Determine the [x, y] coordinate at the center of the cell enclosing the given text.  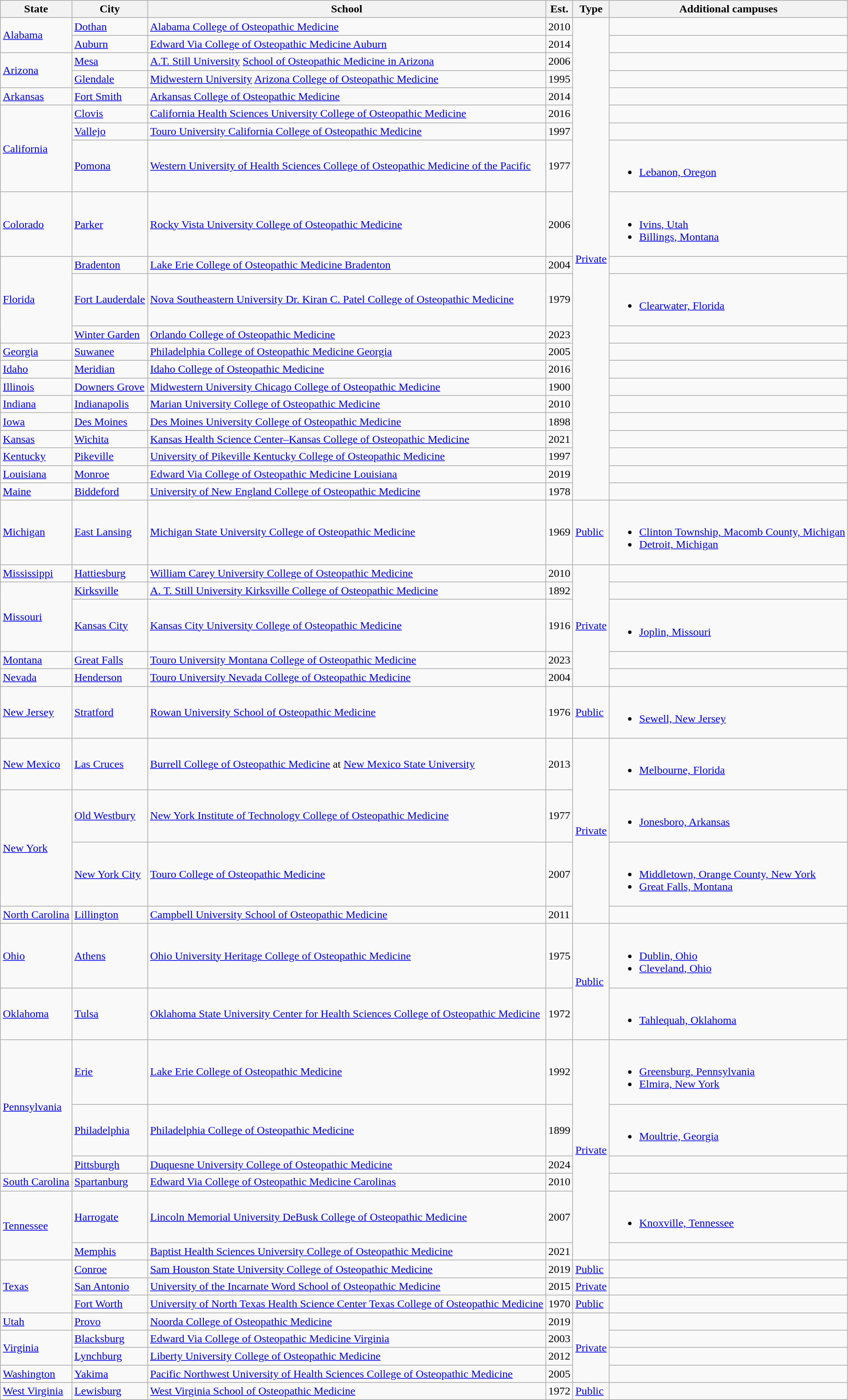
Kansas Health Science Center–Kansas College of Osteopathic Medicine [346, 439]
San Antonio [109, 1286]
Downers Grove [109, 387]
West Virginia School of Osteopathic Medicine [346, 1391]
Hattiesburg [109, 573]
Pennsylvania [36, 1107]
Vallejo [109, 131]
Lincoln Memorial University DeBusk College of Osteopathic Medicine [346, 1217]
Type [591, 9]
Utah [36, 1321]
Additional campuses [728, 9]
Moultrie, Georgia [728, 1130]
1969 [559, 532]
Auburn [109, 44]
Kansas City University College of Osteopathic Medicine [346, 625]
Meridian [109, 369]
Michigan State University College of Osteopathic Medicine [346, 532]
Memphis [109, 1251]
New Jersey [36, 712]
Sam Houston State University College of Osteopathic Medicine [346, 1269]
Iowa [36, 422]
Middletown, Orange County, New YorkGreat Falls, Montana [728, 874]
Liberty University College of Osteopathic Medicine [346, 1356]
Parker [109, 224]
Winter Garden [109, 335]
Touro University California College of Osteopathic Medicine [346, 131]
Baptist Health Sciences University College of Osteopathic Medicine [346, 1251]
California Health Sciences University College of Osteopathic Medicine [346, 114]
2003 [559, 1339]
Greensburg, PennsylvaniaElmira, New York [728, 1072]
New Mexico [36, 764]
Biddeford [109, 491]
Duquesne University College of Osteopathic Medicine [346, 1165]
Touro College of Osteopathic Medicine [346, 874]
Pittsburgh [109, 1165]
1979 [559, 299]
Marian University College of Osteopathic Medicine [346, 404]
Edward Via College of Osteopathic Medicine Auburn [346, 44]
Missouri [36, 617]
Lake Erie College of Osteopathic Medicine Bradenton [346, 265]
Henderson [109, 677]
1976 [559, 712]
Spartanburg [109, 1182]
Touro University Montana College of Osteopathic Medicine [346, 660]
2024 [559, 1165]
Lillington [109, 915]
Campbell University School of Osteopathic Medicine [346, 915]
Harrogate [109, 1217]
North Carolina [36, 915]
Kirksville [109, 591]
Tulsa [109, 1014]
Michigan [36, 532]
Bradenton [109, 265]
New York City [109, 874]
1970 [559, 1304]
Arkansas College of Osteopathic Medicine [346, 96]
Est. [559, 9]
Athens [109, 956]
New York Institute of Technology College of Osteopathic Medicine [346, 816]
Kansas City [109, 625]
Orlando College of Osteopathic Medicine [346, 335]
2015 [559, 1286]
University of North Texas Health Science Center Texas College of Osteopathic Medicine [346, 1304]
South Carolina [36, 1182]
Nevada [36, 677]
1900 [559, 387]
Melbourne, Florida [728, 764]
Rowan University School of Osteopathic Medicine [346, 712]
Western University of Health Sciences College of Osteopathic Medicine of the Pacific [346, 166]
Clearwater, Florida [728, 299]
Alabama College of Osteopathic Medicine [346, 27]
Ivins, UtahBillings, Montana [728, 224]
Nova Southeastern University Dr. Kiran C. Patel College of Osteopathic Medicine [346, 299]
Des Moines University College of Osteopathic Medicine [346, 422]
Kentucky [36, 457]
1898 [559, 422]
Lebanon, Oregon [728, 166]
Midwestern University Arizona College of Osteopathic Medicine [346, 79]
Old Westbury [109, 816]
Suwanee [109, 352]
Indiana [36, 404]
Edward Via College of Osteopathic Medicine Virginia [346, 1339]
University of Pikeville Kentucky College of Osteopathic Medicine [346, 457]
University of the Incarnate Word School of Osteopathic Medicine [346, 1286]
1892 [559, 591]
Wichita [109, 439]
Colorado [36, 224]
Texas [36, 1286]
Erie [109, 1072]
Fort Smith [109, 96]
Mesa [109, 61]
1899 [559, 1130]
Mississippi [36, 573]
State [36, 9]
City [109, 9]
West Virginia [36, 1391]
Illinois [36, 387]
Washington [36, 1374]
Arkansas [36, 96]
Las Cruces [109, 764]
Edward Via College of Osteopathic Medicine Carolinas [346, 1182]
Great Falls [109, 660]
Alabama [36, 35]
A. T. Still University Kirksville College of Osteopathic Medicine [346, 591]
2011 [559, 915]
Maine [36, 491]
Knoxville, Tennessee [728, 1217]
Dublin, OhioCleveland, Ohio [728, 956]
Des Moines [109, 422]
Monroe [109, 474]
Indianapolis [109, 404]
Philadelphia College of Osteopathic Medicine Georgia [346, 352]
Provo [109, 1321]
Ohio University Heritage College of Osteopathic Medicine [346, 956]
Oklahoma State University Center for Health Sciences College of Osteopathic Medicine [346, 1014]
Georgia [36, 352]
Ohio [36, 956]
Rocky Vista University College of Osteopathic Medicine [346, 224]
Burrell College of Osteopathic Medicine at New Mexico State University [346, 764]
Lewisburg [109, 1391]
Stratford [109, 712]
Pomona [109, 166]
New York [36, 848]
California [36, 149]
1992 [559, 1072]
Fort Worth [109, 1304]
2013 [559, 764]
Lake Erie College of Osteopathic Medicine [346, 1072]
Kansas [36, 439]
Oklahoma [36, 1014]
Clovis [109, 114]
Florida [36, 299]
Noorda College of Osteopathic Medicine [346, 1321]
Philadelphia College of Osteopathic Medicine [346, 1130]
Tennessee [36, 1225]
Midwestern University Chicago College of Osteopathic Medicine [346, 387]
1995 [559, 79]
Pacific Northwest University of Health Sciences College of Osteopathic Medicine [346, 1374]
Louisiana [36, 474]
William Carey University College of Osteopathic Medicine [346, 573]
1978 [559, 491]
1916 [559, 625]
Montana [36, 660]
Jonesboro, Arkansas [728, 816]
Edward Via College of Osteopathic Medicine Louisiana [346, 474]
Sewell, New Jersey [728, 712]
Virginia [36, 1348]
1975 [559, 956]
2012 [559, 1356]
Blacksburg [109, 1339]
Idaho [36, 369]
Glendale [109, 79]
A.T. Still University School of Osteopathic Medicine in Arizona [346, 61]
Dothan [109, 27]
Arizona [36, 70]
Idaho College of Osteopathic Medicine [346, 369]
School [346, 9]
Conroe [109, 1269]
Yakima [109, 1374]
Lynchburg [109, 1356]
University of New England College of Osteopathic Medicine [346, 491]
Clinton Township, Macomb County, MichiganDetroit, Michigan [728, 532]
East Lansing [109, 532]
Joplin, Missouri [728, 625]
Tahlequah, Oklahoma [728, 1014]
Philadelphia [109, 1130]
Touro University Nevada College of Osteopathic Medicine [346, 677]
Fort Lauderdale [109, 299]
Pikeville [109, 457]
